Capture the cell that displays the provided text and extract its (X, Y) central coordinate. 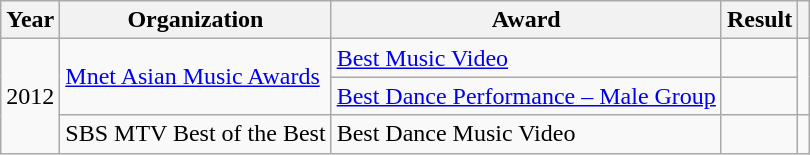
2012 (30, 96)
Best Dance Performance – Male Group (526, 96)
Organization (196, 20)
Result (759, 20)
Mnet Asian Music Awards (196, 77)
Best Dance Music Video (526, 134)
Best Music Video (526, 58)
SBS MTV Best of the Best (196, 134)
Award (526, 20)
Year (30, 20)
